Find where the given text appears and provide that cell's center as [X, Y] coordinate. 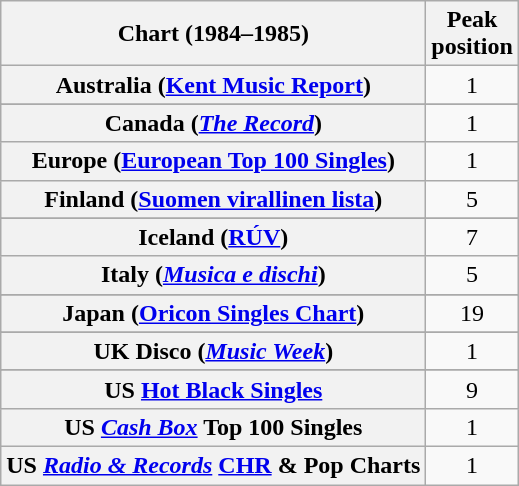
7 [472, 237]
Australia (Kent Music Report) [214, 85]
US Hot Black Singles [214, 389]
Finland (Suomen virallinen lista) [214, 199]
Chart (1984–1985) [214, 34]
Peakposition [472, 34]
9 [472, 389]
Iceland (RÚV) [214, 237]
Europe (European Top 100 Singles) [214, 161]
US Radio & Records CHR & Pop Charts [214, 465]
Canada (The Record) [214, 123]
Japan (Oricon Singles Chart) [214, 313]
US Cash Box Top 100 Singles [214, 427]
Italy (Musica e dischi) [214, 275]
19 [472, 313]
UK Disco (Music Week) [214, 351]
